Identify which cell holds the provided text, then report its [X, Y] central coordinate. 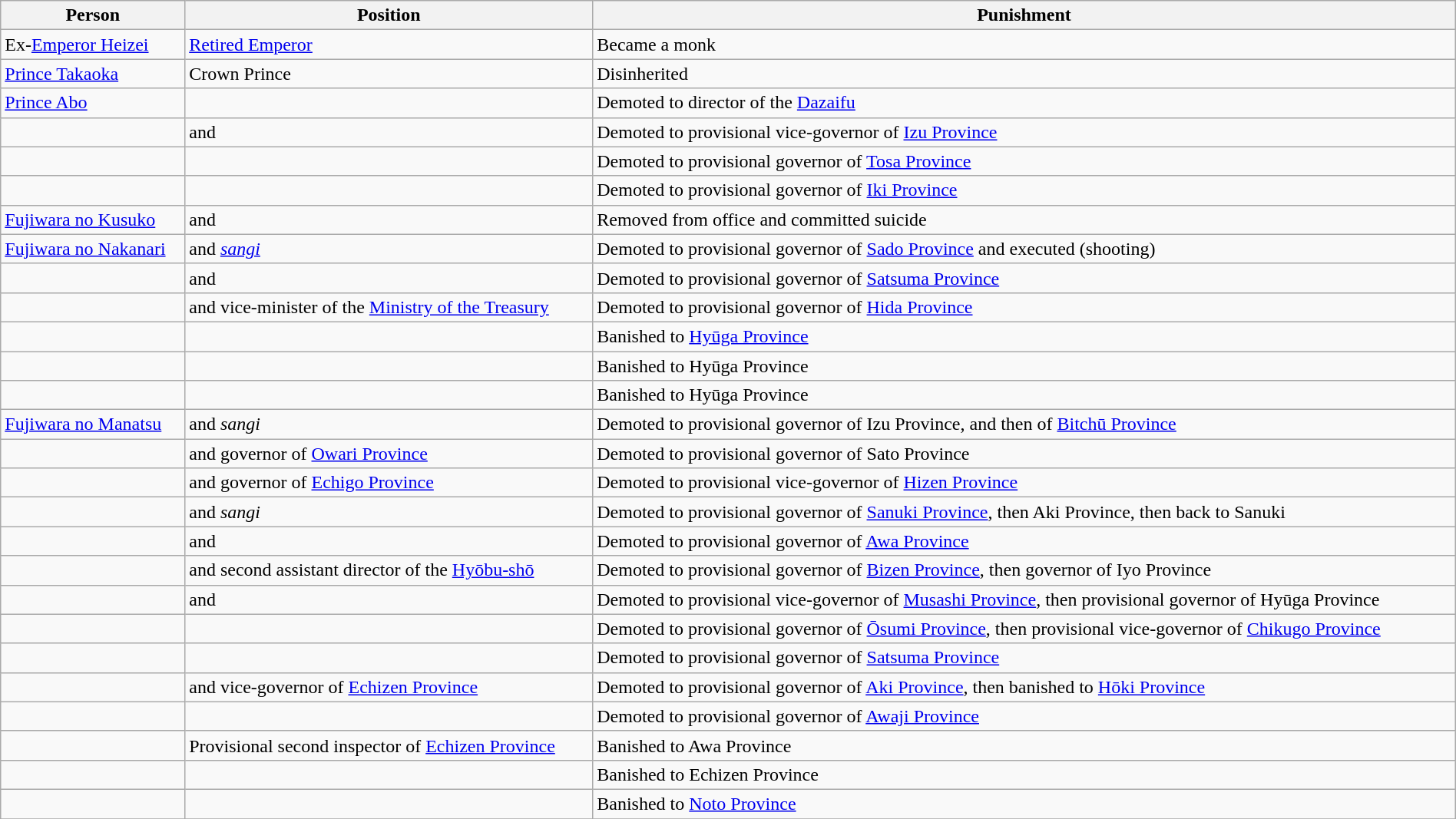
Became a monk [1024, 45]
Demoted to director of the Dazaifu [1024, 103]
Crown Prince [389, 74]
and second assistant director of the Hyōbu-shō [389, 570]
Demoted to provisional governor of Sato Province [1024, 454]
Fujiwara no Nakanari [93, 249]
Provisional second inspector of Echizen Province [389, 745]
Person [93, 15]
Position [389, 15]
Demoted to provisional governor of Ōsumi Province, then provisional vice-governor of Chikugo Province [1024, 629]
Demoted to provisional governor of Iki Province [1024, 190]
Prince Takaoka [93, 74]
Demoted to provisional governor of Awaji Province [1024, 716]
Demoted to provisional vice-governor of Izu Province [1024, 132]
Demoted to provisional governor of Sanuki Province, then Aki Province, then back to Sanuki [1024, 512]
Demoted to provisional governor of Hida Province [1024, 307]
Demoted to provisional governor of Bizen Province, then governor of Iyo Province [1024, 570]
Demoted to provisional governor of Tosa Province [1024, 161]
and vice-minister of the Ministry of the Treasury [389, 307]
Demoted to provisional governor of Izu Province, and then of Bitchū Province [1024, 424]
Prince Abo [93, 103]
Banished to Echizen Province [1024, 774]
and governor of Echigo Province [389, 483]
Fujiwara no Manatsu [93, 424]
Retired Emperor [389, 45]
Demoted to provisional vice-governor of Musashi Province, then provisional governor of Hyūga Province [1024, 599]
Ex-Emperor Heizei [93, 45]
Banished to Noto Province [1024, 804]
Demoted to provisional governor of Sado Province and executed (shooting) [1024, 249]
and governor of Owari Province [389, 454]
Removed from office and committed suicide [1024, 220]
and vice-governor of Echizen Province [389, 687]
Demoted to provisional governor of Aki Province, then banished to Hōki Province [1024, 687]
Punishment [1024, 15]
Demoted to provisional governor of Awa Province [1024, 541]
Banished to Awa Province [1024, 745]
Disinherited [1024, 74]
Fujiwara no Kusuko [93, 220]
Demoted to provisional vice-governor of Hizen Province [1024, 483]
